Determine the (X, Y) coordinate at the center of the cell enclosing the given text.  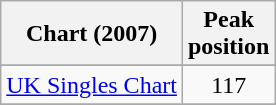
117 (228, 85)
Peakposition (228, 34)
UK Singles Chart (92, 85)
Chart (2007) (92, 34)
